Return the (X, Y) coordinate for the center point of the cell that contains the specified text.  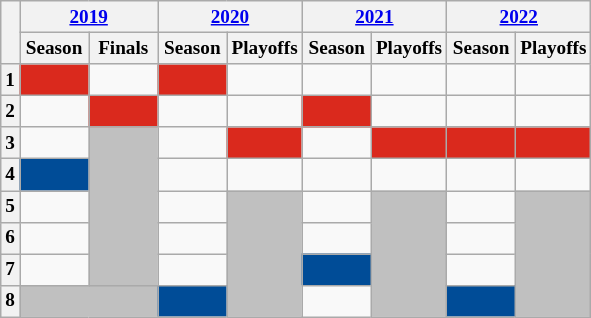
2020 (230, 17)
3 (10, 143)
6 (10, 238)
Finals (124, 48)
2 (10, 111)
2019 (89, 17)
4 (10, 175)
5 (10, 206)
8 (10, 301)
2021 (374, 17)
7 (10, 270)
1 (10, 80)
2022 (519, 17)
